Return the [x, y] coordinate for the center point of the cell that contains the specified text.  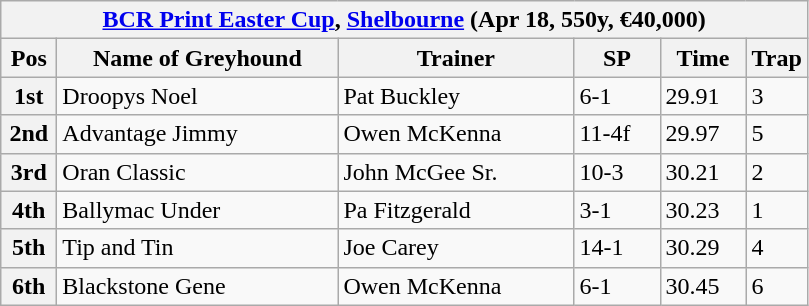
Pa Fitzgerald [456, 210]
Oran Classic [198, 172]
Trainer [456, 58]
4th [29, 210]
Trap [776, 58]
2 [776, 172]
Advantage Jimmy [198, 134]
1st [29, 96]
3-1 [617, 210]
11-4f [617, 134]
30.23 [703, 210]
10-3 [617, 172]
30.45 [703, 286]
BCR Print Easter Cup, Shelbourne (Apr 18, 550y, €40,000) [404, 20]
1 [776, 210]
5 [776, 134]
29.91 [703, 96]
John McGee Sr. [456, 172]
Joe Carey [456, 248]
Name of Greyhound [198, 58]
3 [776, 96]
Time [703, 58]
6th [29, 286]
Droopys Noel [198, 96]
4 [776, 248]
SP [617, 58]
3rd [29, 172]
6 [776, 286]
Tip and Tin [198, 248]
30.29 [703, 248]
29.97 [703, 134]
5th [29, 248]
Pat Buckley [456, 96]
30.21 [703, 172]
Ballymac Under [198, 210]
14-1 [617, 248]
2nd [29, 134]
Pos [29, 58]
Blackstone Gene [198, 286]
